From the cell containing the given text, extract its center point as (x, y) coordinate. 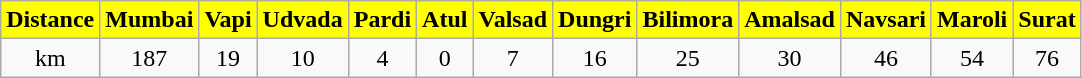
0 (445, 58)
Surat (1047, 20)
54 (972, 58)
Bilimora (688, 20)
19 (228, 58)
76 (1047, 58)
Mumbai (150, 20)
Distance (50, 20)
187 (150, 58)
Maroli (972, 20)
Valsad (513, 20)
25 (688, 58)
Atul (445, 20)
Dungri (595, 20)
4 (382, 58)
Vapi (228, 20)
46 (886, 58)
Navsari (886, 20)
10 (302, 58)
7 (513, 58)
Udvada (302, 20)
16 (595, 58)
km (50, 58)
Amalsad (790, 20)
30 (790, 58)
Pardi (382, 20)
